Return the [x, y] coordinate for the center point of the cell that contains the specified text.  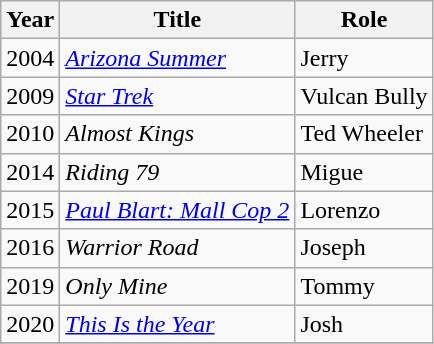
2004 [30, 58]
2010 [30, 134]
2014 [30, 172]
This Is the Year [178, 324]
2016 [30, 248]
Lorenzo [364, 210]
Vulcan Bully [364, 96]
2015 [30, 210]
Arizona Summer [178, 58]
2020 [30, 324]
2019 [30, 286]
Riding 79 [178, 172]
Joseph [364, 248]
Role [364, 20]
Tommy [364, 286]
Paul Blart: Mall Cop 2 [178, 210]
Ted Wheeler [364, 134]
Warrior Road [178, 248]
Jerry [364, 58]
Star Trek [178, 96]
Only Mine [178, 286]
Almost Kings [178, 134]
Migue [364, 172]
Year [30, 20]
Josh [364, 324]
2009 [30, 96]
Title [178, 20]
